Capture the cell that displays the provided text and extract its [X, Y] central coordinate. 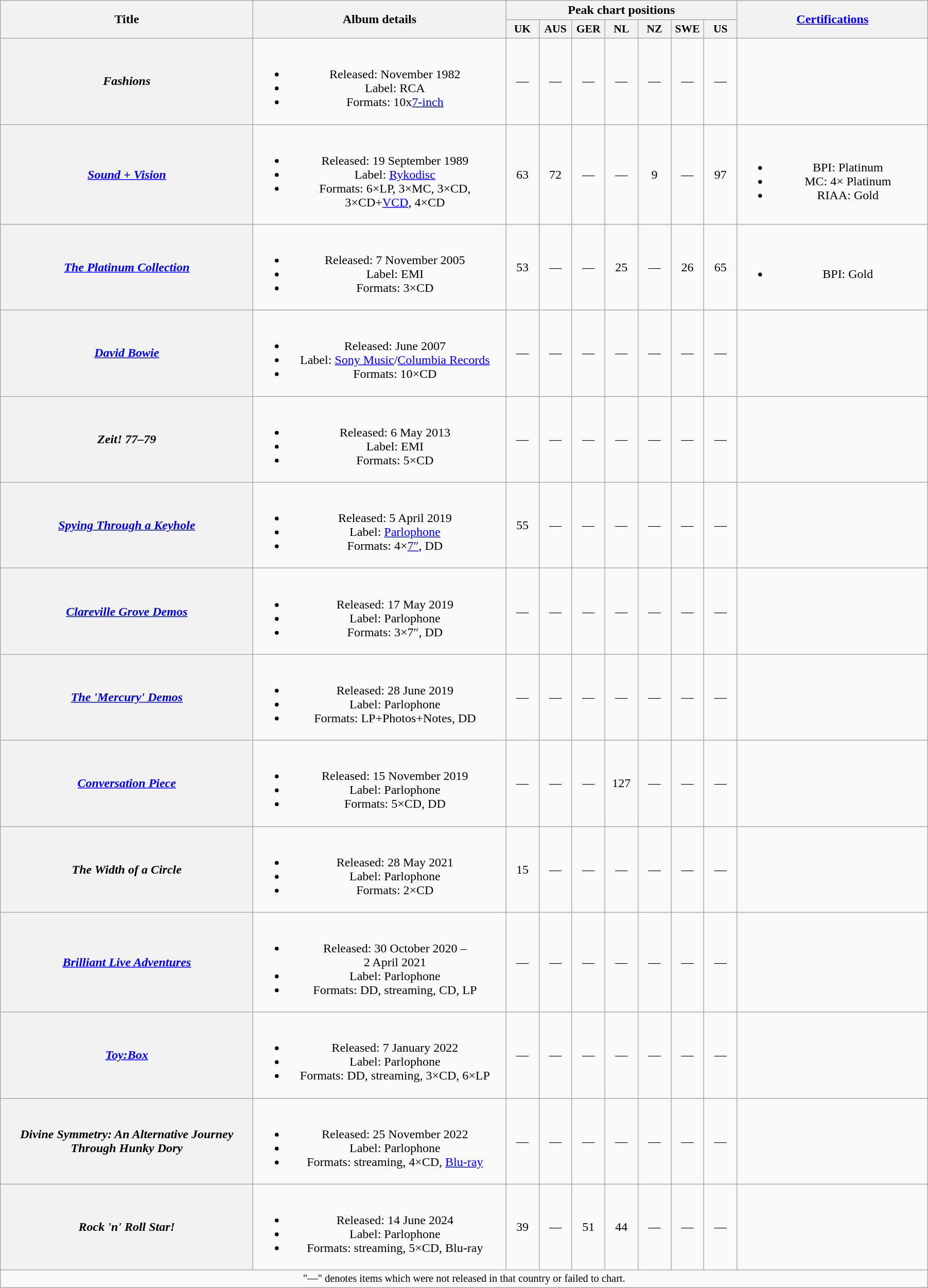
Released: 19 September 1989Label: RykodiscFormats: 6×LP, 3×MC, 3×CD, 3×CD+VCD, 4×CD [380, 175]
53 [522, 268]
Divine Symmetry: An Alternative Journey Through Hunky Dory [127, 1141]
Released: 30 October 2020 – 2 April 2021Label: ParlophoneFormats: DD, streaming, CD, LP [380, 962]
127 [621, 784]
Released: November 1982Label: RCAFormats: 10x7-inch [380, 81]
51 [588, 1227]
The Width of a Circle [127, 869]
NL [621, 29]
The Platinum Collection [127, 268]
Released: 28 May 2021Label: ParlophoneFormats: 2×CD [380, 869]
15 [522, 869]
Title [127, 20]
Released: 6 May 2013Label: EMIFormats: 5×CD [380, 440]
The 'Mercury' Demos [127, 697]
63 [522, 175]
Album details [380, 20]
BPI: Gold [833, 268]
"—" denotes items which were not released in that country or failed to chart. [464, 1279]
26 [688, 268]
72 [555, 175]
Released: 5 April 2019Label: ParlophoneFormats: 4×7″, DD [380, 525]
9 [654, 175]
US [721, 29]
David Bowie [127, 353]
39 [522, 1227]
Certifications [833, 20]
Sound + Vision [127, 175]
Zeit! 77–79 [127, 440]
Brilliant Live Adventures [127, 962]
NZ [654, 29]
Released: 15 November 2019Label: ParlophoneFormats: 5×CD, DD [380, 784]
Released: June 2007Label: Sony Music/Columbia RecordsFormats: 10×CD [380, 353]
Toy:Box [127, 1055]
Peak chart positions [622, 10]
GER [588, 29]
55 [522, 525]
Released: 28 June 2019Label: ParlophoneFormats: LP+Photos+Notes, DD [380, 697]
Conversation Piece [127, 784]
AUS [555, 29]
65 [721, 268]
SWE [688, 29]
Clareville Grove Demos [127, 612]
Fashions [127, 81]
Released: 14 June 2024Label: ParlophoneFormats: streaming, 5×CD, Blu-ray [380, 1227]
BPI: PlatinumMC: 4× PlatinumRIAA: Gold [833, 175]
Spying Through a Keyhole [127, 525]
44 [621, 1227]
Released: 17 May 2019Label: ParlophoneFormats: 3×7″, DD [380, 612]
UK [522, 29]
97 [721, 175]
Released: 7 January 2022Label: ParlophoneFormats: DD, streaming, 3×CD, 6×LP [380, 1055]
25 [621, 268]
Rock 'n' Roll Star! [127, 1227]
Released: 7 November 2005Label: EMIFormats: 3×CD [380, 268]
Released: 25 November 2022Label: ParlophoneFormats: streaming, 4×CD, Blu-ray [380, 1141]
